Detect which cell encompasses the target text, then output its (x, y) center coordinate. 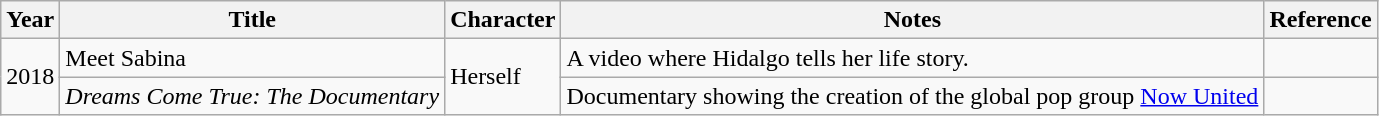
Herself (503, 77)
Documentary showing the creation of the global pop group Now United (912, 96)
A video where Hidalgo tells her life story. (912, 58)
Year (30, 20)
Title (252, 20)
Reference (1320, 20)
Notes (912, 20)
2018 (30, 77)
Meet Sabina (252, 58)
Dreams Come True: The Documentary (252, 96)
Character (503, 20)
